Return (X, Y) of the center of cell containing provided text 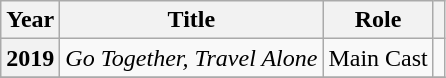
Go Together, Travel Alone (192, 58)
2019 (30, 58)
Role (378, 20)
Main Cast (378, 58)
Title (192, 20)
Year (30, 20)
